Locate the cell with the specified text and output its [X, Y] center coordinate. 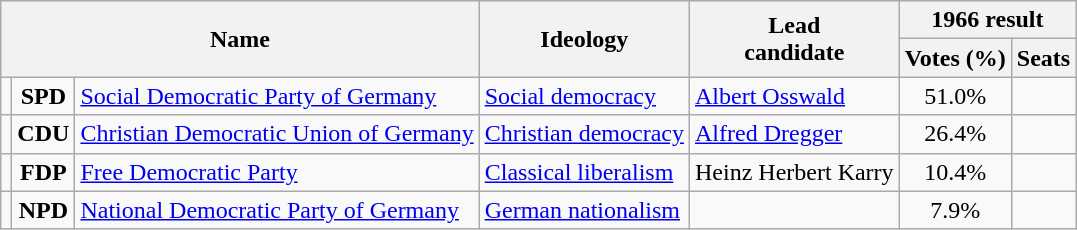
Free Democratic Party [277, 172]
Name [240, 39]
Christian democracy [584, 134]
Leadcandidate [795, 39]
CDU [44, 134]
Albert Osswald [795, 96]
10.4% [955, 172]
Social Democratic Party of Germany [277, 96]
NPD [44, 210]
Heinz Herbert Karry [795, 172]
SPD [44, 96]
Classical liberalism [584, 172]
Votes (%) [955, 58]
1966 result [988, 20]
7.9% [955, 210]
Alfred Dregger [795, 134]
Social democracy [584, 96]
Ideology [584, 39]
German nationalism [584, 210]
Seats [1043, 58]
FDP [44, 172]
51.0% [955, 96]
Christian Democratic Union of Germany [277, 134]
National Democratic Party of Germany [277, 210]
26.4% [955, 134]
